Output the (x, y) coordinate of the center of the cell containing the given text.  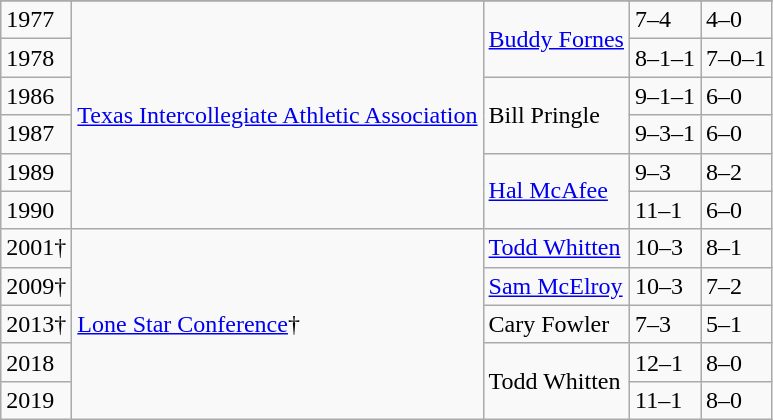
Lone Star Conference† (278, 324)
8–1–1 (664, 58)
1977 (36, 20)
Cary Fowler (556, 324)
1989 (36, 172)
1986 (36, 96)
12–1 (664, 362)
Hal McAfee (556, 191)
Buddy Fornes (556, 39)
2019 (36, 400)
9–3 (664, 172)
2001† (36, 248)
4–0 (736, 20)
9–3–1 (664, 134)
2018 (36, 362)
Bill Pringle (556, 115)
7–0–1 (736, 58)
1987 (36, 134)
2013† (36, 324)
5–1 (736, 324)
7–3 (664, 324)
1978 (36, 58)
7–4 (664, 20)
8–1 (736, 248)
Texas Intercollegiate Athletic Association (278, 115)
Sam McElroy (556, 286)
2009† (36, 286)
8–2 (736, 172)
7–2 (736, 286)
9–1–1 (664, 96)
1990 (36, 210)
